Extract the (X, Y) coordinate from the center of the cell holding the provided text.  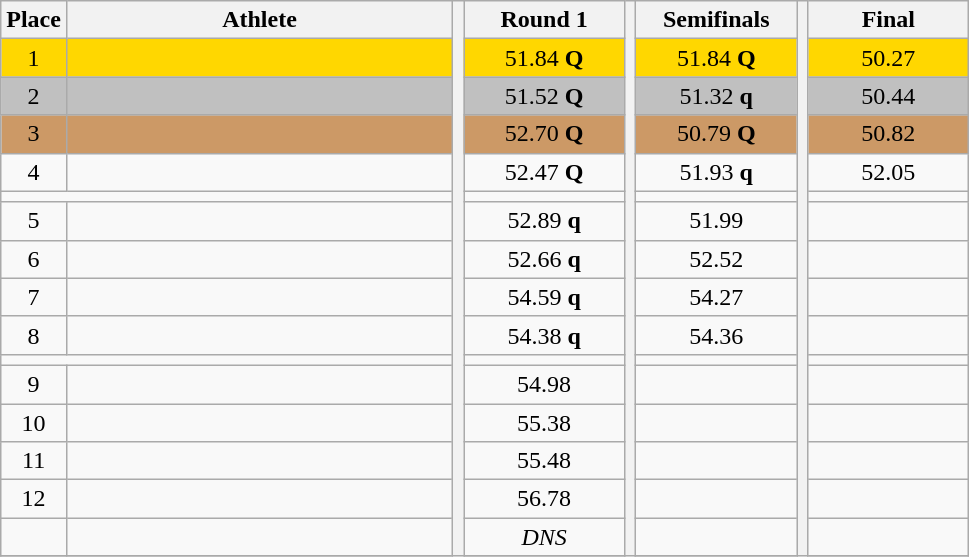
7 (34, 297)
52.66 q (544, 259)
51.32 q (716, 96)
11 (34, 461)
54.59 q (544, 297)
54.38 q (544, 335)
5 (34, 221)
Final (888, 20)
4 (34, 172)
8 (34, 335)
Athlete (259, 20)
9 (34, 384)
50.27 (888, 58)
52.70 Q (544, 134)
12 (34, 499)
Round 1 (544, 20)
52.47 Q (544, 172)
3 (34, 134)
50.79 Q (716, 134)
10 (34, 423)
54.98 (544, 384)
Place (34, 20)
54.36 (716, 335)
50.44 (888, 96)
50.82 (888, 134)
55.38 (544, 423)
2 (34, 96)
6 (34, 259)
54.27 (716, 297)
52.52 (716, 259)
55.48 (544, 461)
56.78 (544, 499)
52.89 q (544, 221)
Semifinals (716, 20)
51.52 Q (544, 96)
1 (34, 58)
DNS (544, 537)
52.05 (888, 172)
51.93 q (716, 172)
51.99 (716, 221)
